Scan for the cell matching the given text and deliver its [x, y] coordinate at center. 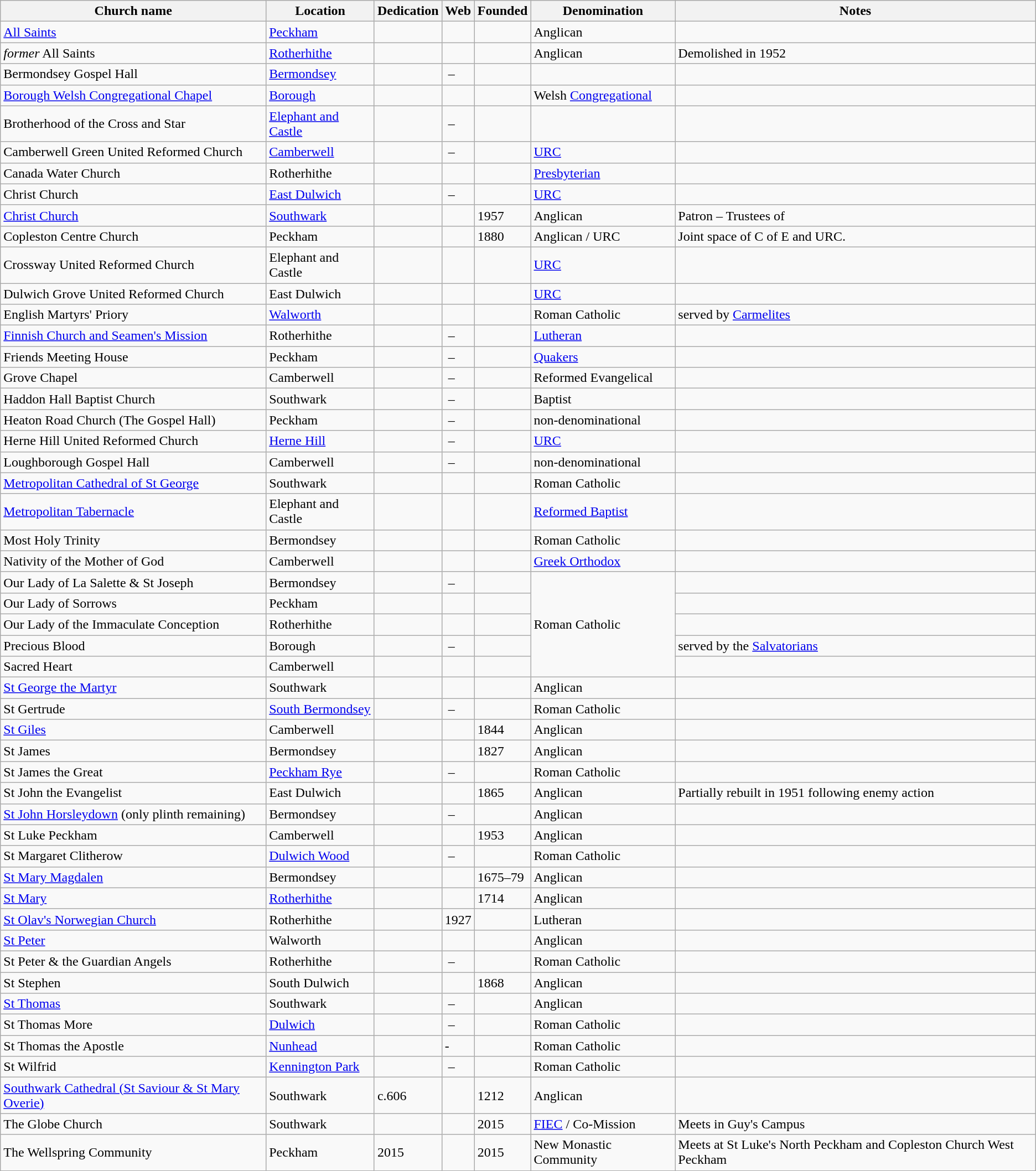
Nativity of the Mother of God [133, 561]
South Dulwich [320, 982]
St Wilfrid [133, 1067]
Grove Chapel [133, 378]
Reformed Baptist [603, 511]
1868 [503, 982]
Brotherhood of the Cross and Star [133, 124]
St Thomas [133, 1004]
Our Lady of the Immaculate Conception [133, 624]
Heaton Road Church (The Gospel Hall) [133, 420]
Our Lady of La Salette & St Joseph [133, 582]
Notes [856, 11]
Precious Blood [133, 646]
Bermondsey Gospel Hall [133, 74]
Crossway United Reformed Church [133, 265]
St Mary Magdalen [133, 877]
St John the Evangelist [133, 793]
Copleston Centre Church [133, 236]
- [458, 1046]
1880 [503, 236]
Loughborough Gospel Hall [133, 462]
Location [320, 11]
St James the Great [133, 772]
Nunhead [320, 1046]
Meets in Guy's Campus [856, 1124]
Metropolitan Tabernacle [133, 511]
Herne Hill [320, 441]
St Gertrude [133, 709]
St John Horsleydown (only plinth remaining) [133, 814]
Sacred Heart [133, 667]
Demolished in 1952 [856, 53]
St Luke Peckham [133, 835]
Most Holy Trinity [133, 540]
c.606 [408, 1096]
Metropolitan Cathedral of St George [133, 483]
Denomination [603, 11]
Meets at St Luke's North Peckham and Copleston Church West Peckham [856, 1152]
Camberwell Green United Reformed Church [133, 152]
English Martyrs' Priory [133, 315]
Reformed Evangelical [603, 378]
New Monastic Community [603, 1152]
St Peter [133, 940]
St Thomas the Apostle [133, 1046]
Patron – Trustees of [856, 215]
Dulwich [320, 1025]
1953 [503, 835]
1957 [503, 215]
Founded [503, 11]
St Peter & the Guardian Angels [133, 961]
served by Carmelites [856, 315]
1844 [503, 730]
St George the Martyr [133, 688]
The Wellspring Community [133, 1152]
former All Saints [133, 53]
St Stephen [133, 982]
Greek Orthodox [603, 561]
Joint space of C of E and URC. [856, 236]
St Thomas More [133, 1025]
Web [458, 11]
Quakers [603, 357]
Presbyterian [603, 173]
Dedication [408, 11]
1865 [503, 793]
Haddon Hall Baptist Church [133, 399]
1827 [503, 751]
All Saints [133, 32]
Borough Welsh Congregational Chapel [133, 95]
1714 [503, 898]
Southwark Cathedral (St Saviour & St Mary Overie) [133, 1096]
Canada Water Church [133, 173]
St Margaret Clitherow [133, 856]
Kennington Park [320, 1067]
St Giles [133, 730]
The Globe Church [133, 1124]
served by the Salvatorians [856, 646]
Dulwich Wood [320, 856]
Anglican / URC [603, 236]
1212 [503, 1096]
St Mary [133, 898]
Church name [133, 11]
St James [133, 751]
South Bermondsey [320, 709]
Welsh Congregational [603, 95]
Finnish Church and Seamen's Mission [133, 336]
1675–79 [503, 877]
1927 [458, 919]
Dulwich Grove United Reformed Church [133, 294]
FIEC / Co-Mission [603, 1124]
Partially rebuilt in 1951 following enemy action [856, 793]
St Olav's Norwegian Church [133, 919]
Our Lady of Sorrows [133, 603]
Friends Meeting House [133, 357]
Baptist [603, 399]
Herne Hill United Reformed Church [133, 441]
Peckham Rye [320, 772]
